Identify which cell holds the provided text, then report its [x, y] central coordinate. 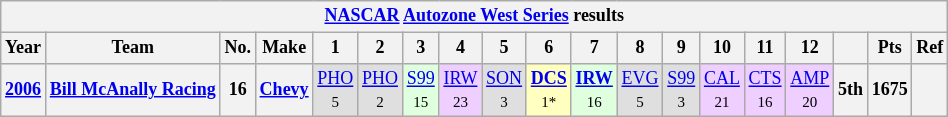
AMP 20 [810, 90]
IRW 23 [460, 90]
10 [722, 48]
5th [851, 90]
1675 [890, 90]
Ref [930, 48]
7 [594, 48]
3 [420, 48]
11 [765, 48]
Chevy [284, 90]
9 [682, 48]
PHO 5 [336, 90]
PHO 2 [380, 90]
Make [284, 48]
12 [810, 48]
8 [640, 48]
6 [548, 48]
Bill McAnally Racing [132, 90]
CTS 16 [765, 90]
SON 3 [504, 90]
S99 3 [682, 90]
2006 [24, 90]
Year [24, 48]
2 [380, 48]
S99 15 [420, 90]
16 [238, 90]
Pts [890, 48]
NASCAR Autozone West Series results [474, 16]
IRW 16 [594, 90]
5 [504, 48]
No. [238, 48]
CAL 21 [722, 90]
1 [336, 48]
EVG 5 [640, 90]
Team [132, 48]
4 [460, 48]
DCS 1* [548, 90]
